Find where the given text appears and provide that cell's center as [X, Y] coordinate. 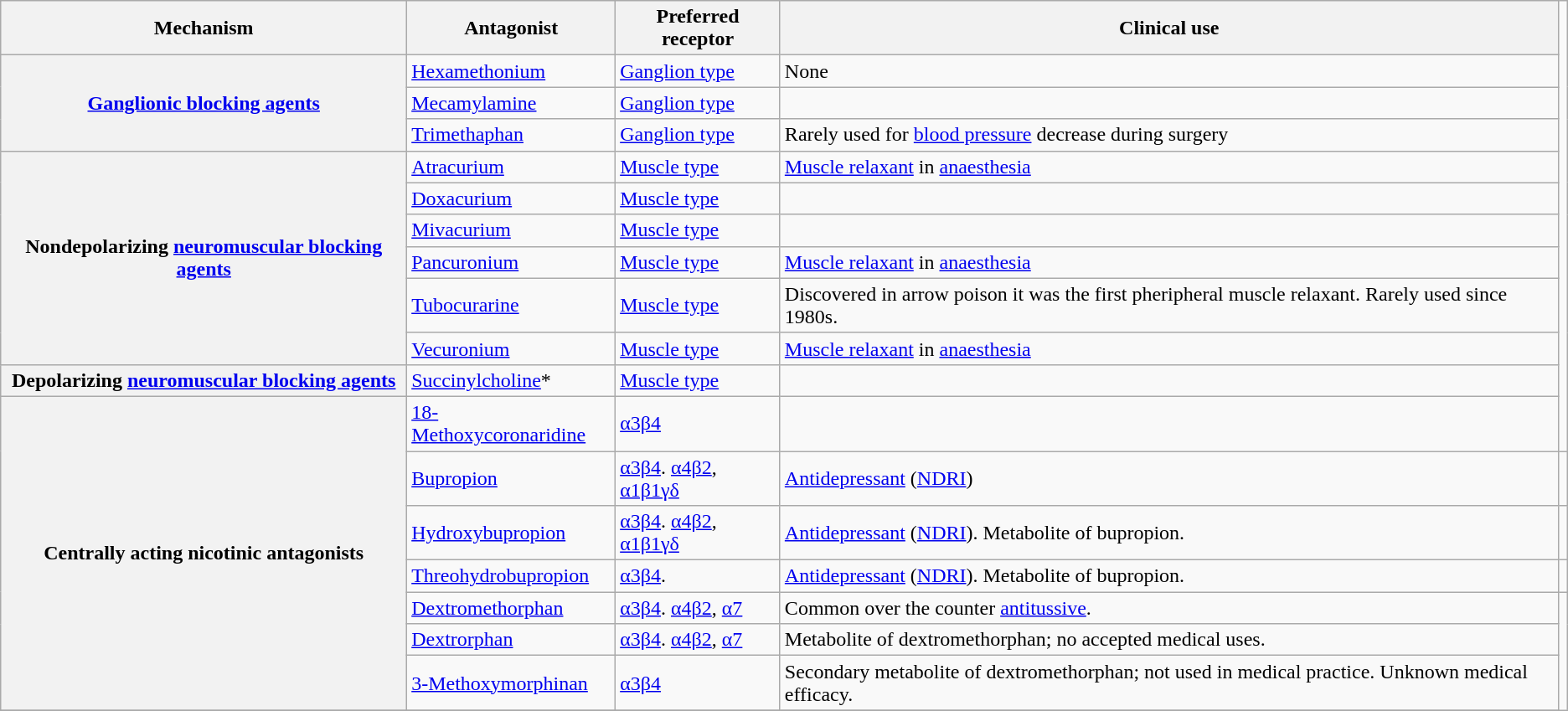
Doxacurium [511, 198]
Preferred receptor [699, 28]
Secondary metabolite of dextromethorphan; not used in medical practice. Unknown medical efficacy. [1169, 683]
None [1169, 71]
Centrally acting nicotinic antagonists [204, 553]
Vecuronium [511, 348]
Trimethaphan [511, 135]
3-Methoxymorphinan [511, 683]
Clinical use [1169, 28]
Metabolite of dextromethorphan; no accepted medical uses. [1169, 640]
Depolarizing neuromuscular blocking agents [204, 380]
Mivacurium [511, 230]
Bupropion [511, 477]
Antagonist [511, 28]
Threohydrobupropion [511, 576]
Common over the counter antitussive. [1169, 608]
Discovered in arrow poison it was the first pheripheral muscle relaxant. Rarely used since 1980s. [1169, 305]
Pancuronium [511, 262]
Atracurium [511, 167]
Succinylcholine* [511, 380]
Antidepressant (NDRI) [1169, 477]
18-Methoxycoronaridine [511, 424]
Tubocurarine [511, 305]
α3β4. [699, 576]
Dextrorphan [511, 640]
Mecamylamine [511, 103]
Nondepolarizing neuromuscular blocking agents [204, 258]
Rarely used for blood pressure decrease during surgery [1169, 135]
Mechanism [204, 28]
Hexamethonium [511, 71]
Ganglionic blocking agents [204, 103]
Dextromethorphan [511, 608]
Hydroxybupropion [511, 533]
